Scan for the cell matching the given text and deliver its (x, y) coordinate at center. 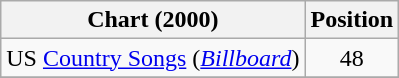
Position (352, 20)
US Country Songs (Billboard) (153, 58)
48 (352, 58)
Chart (2000) (153, 20)
